Provide the [x, y] coordinate of the cell's center where the given text is located.  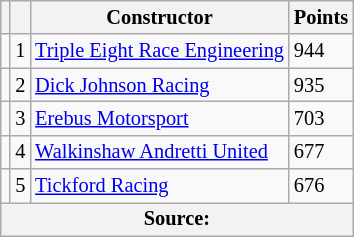
Walkinshaw Andretti United [160, 152]
5 [20, 186]
Source: [177, 219]
935 [321, 85]
Dick Johnson Racing [160, 85]
676 [321, 186]
703 [321, 118]
Erebus Motorsport [160, 118]
1 [20, 51]
2 [20, 85]
3 [20, 118]
677 [321, 152]
Constructor [160, 17]
Points [321, 17]
Triple Eight Race Engineering [160, 51]
4 [20, 152]
944 [321, 51]
Tickford Racing [160, 186]
